Determine the [X, Y] coordinate at the center of the cell enclosing the given text.  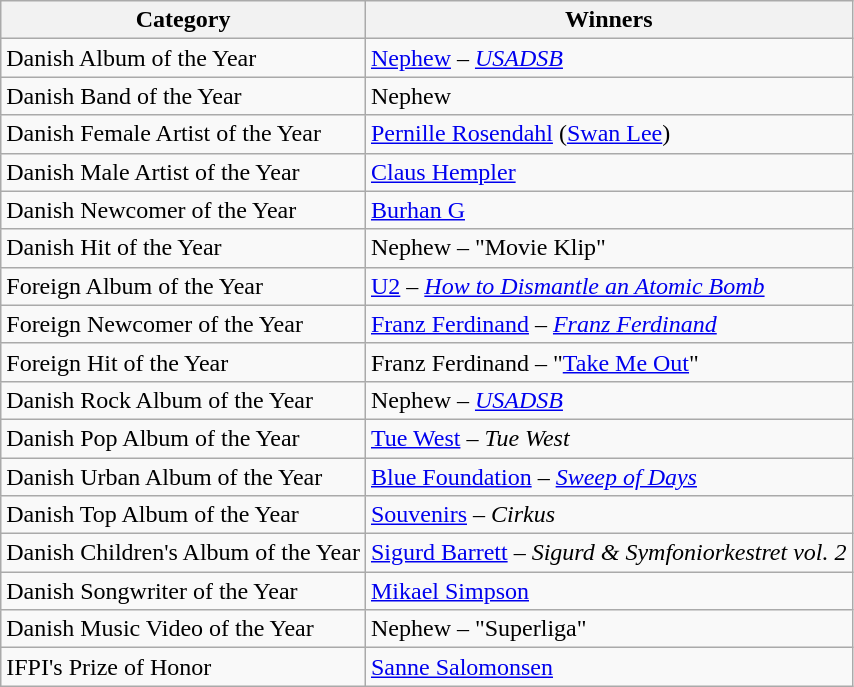
Tue West – Tue West [608, 438]
Foreign Hit of the Year [184, 362]
Danish Album of the Year [184, 58]
Danish Children's Album of the Year [184, 553]
Nephew – "Movie Klip" [608, 248]
Danish Newcomer of the Year [184, 210]
Sanne Salomonsen [608, 667]
Danish Rock Album of the Year [184, 400]
Danish Songwriter of the Year [184, 591]
Danish Pop Album of the Year [184, 438]
Foreign Newcomer of the Year [184, 324]
Pernille Rosendahl (Swan Lee) [608, 134]
Claus Hempler [608, 172]
Mikael Simpson [608, 591]
Winners [608, 20]
Danish Top Album of the Year [184, 515]
Blue Foundation – Sweep of Days [608, 477]
Franz Ferdinand – "Take Me Out" [608, 362]
Danish Female Artist of the Year [184, 134]
Danish Hit of the Year [184, 248]
Danish Music Video of the Year [184, 629]
Nephew [608, 96]
Danish Band of the Year [184, 96]
Nephew – "Superliga" [608, 629]
IFPI's Prize of Honor [184, 667]
Franz Ferdinand – Franz Ferdinand [608, 324]
U2 – How to Dismantle an Atomic Bomb [608, 286]
Sigurd Barrett – Sigurd & Symfoniorkestret vol. 2 [608, 553]
Category [184, 20]
Danish Male Artist of the Year [184, 172]
Souvenirs – Cirkus [608, 515]
Burhan G [608, 210]
Danish Urban Album of the Year [184, 477]
Foreign Album of the Year [184, 286]
